Output the (X, Y) coordinate of the center of the cell containing the given text.  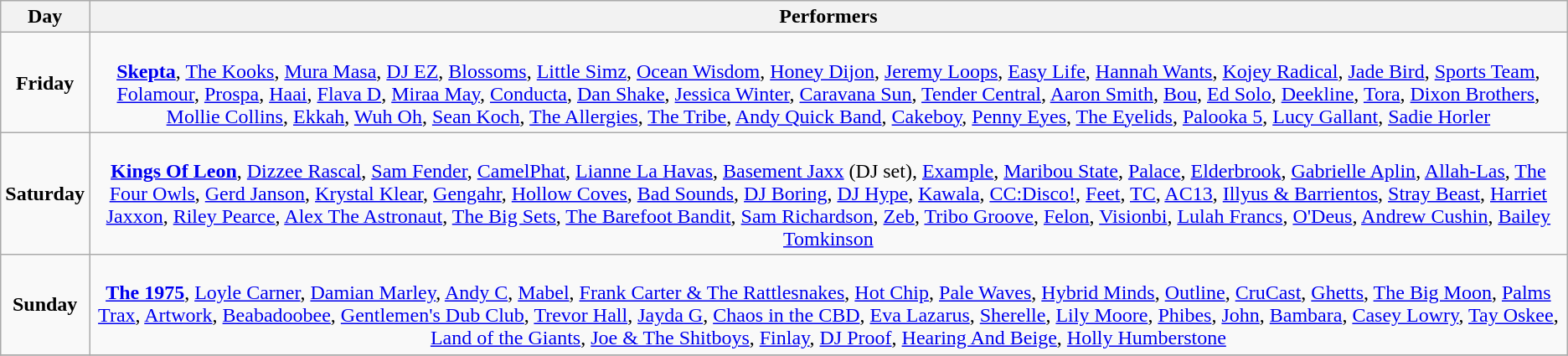
Sunday (45, 305)
Saturday (45, 193)
Performers (828, 17)
Day (45, 17)
Friday (45, 82)
